Return [X, Y] of the center of cell containing provided text 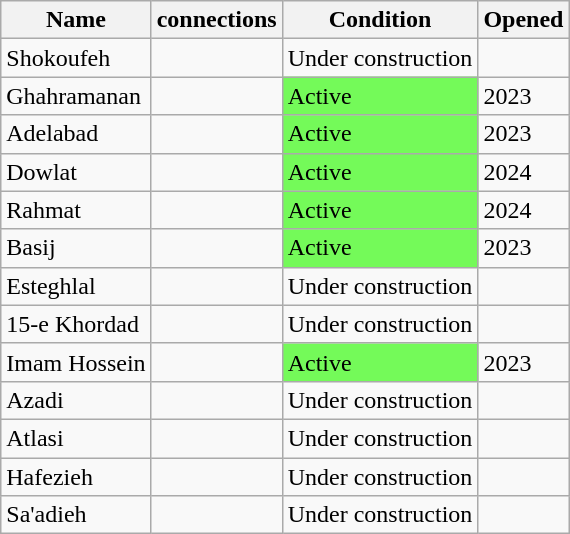
15-e Khordad [76, 324]
Imam Hossein [76, 362]
Ghahramanan [76, 96]
Esteghlal [76, 286]
Name [76, 20]
Condition [380, 20]
Basij [76, 248]
connections [216, 20]
Adelabad [76, 134]
Rahmat [76, 210]
Hafezieh [76, 477]
Dowlat [76, 172]
Atlasi [76, 438]
Shokoufeh [76, 58]
Sa'adieh [76, 515]
Opened [524, 20]
Azadi [76, 400]
